Search for the cell housing the specified text and yield its (x, y) center coordinate. 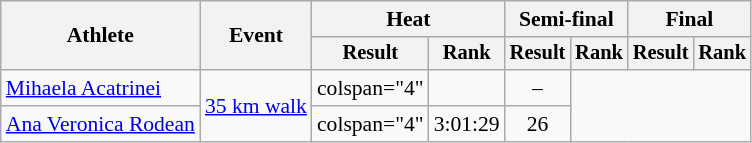
Semi-final (566, 19)
Ana Veronica Rodean (100, 124)
3:01:29 (467, 124)
26 (538, 124)
35 km walk (256, 106)
Event (256, 36)
Athlete (100, 36)
Heat (408, 19)
Final (690, 19)
– (538, 88)
Mihaela Acatrinei (100, 88)
